Provide the [X, Y] coordinate of the cell's center where the given text is located.  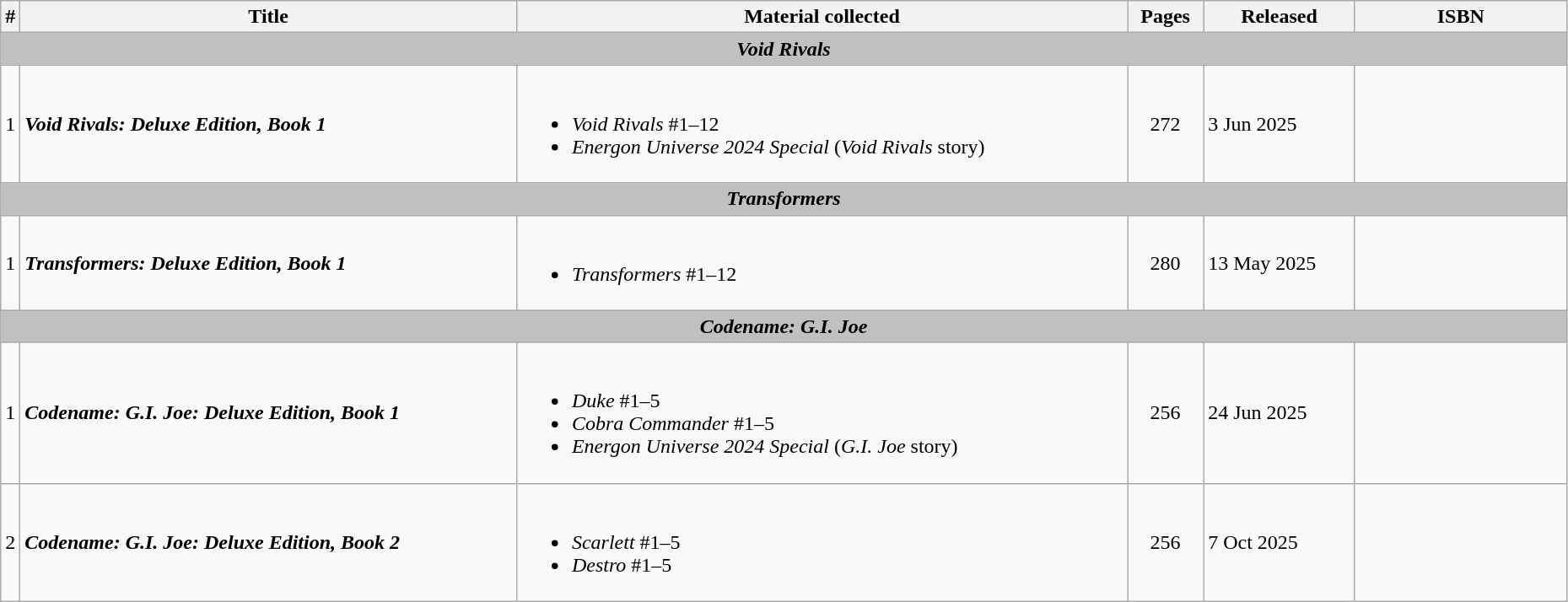
Material collected [822, 17]
2 [10, 542]
Void Rivals: Deluxe Edition, Book 1 [268, 124]
280 [1166, 263]
Released [1280, 17]
Codename: G.I. Joe: Deluxe Edition, Book 1 [268, 413]
Transformers: Deluxe Edition, Book 1 [268, 263]
272 [1166, 124]
# [10, 17]
24 Jun 2025 [1280, 413]
Transformers [784, 199]
Scarlett #1–5Destro #1–5 [822, 542]
Duke #1–5Cobra Commander #1–5Energon Universe 2024 Special (G.I. Joe story) [822, 413]
Codename: G.I. Joe: Deluxe Edition, Book 2 [268, 542]
Codename: G.I. Joe [784, 326]
13 May 2025 [1280, 263]
7 Oct 2025 [1280, 542]
Void Rivals #1–12Energon Universe 2024 Special (Void Rivals story) [822, 124]
ISBN [1461, 17]
Pages [1166, 17]
3 Jun 2025 [1280, 124]
Void Rivals [784, 49]
Title [268, 17]
Transformers #1–12 [822, 263]
